Scan for the cell matching the given text and deliver its [x, y] coordinate at center. 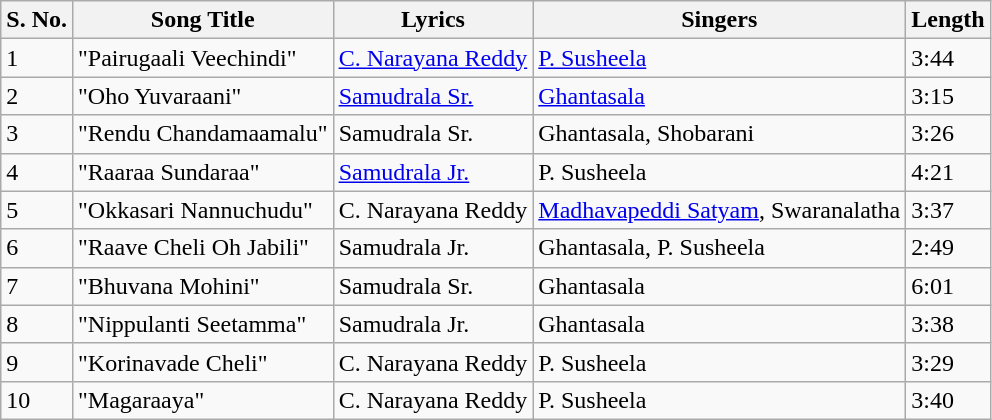
"Bhuvana Mohini" [202, 286]
3:15 [948, 96]
"Okkasari Nannuchudu" [202, 210]
Singers [720, 20]
"Raave Cheli Oh Jabili" [202, 248]
"Magaraaya" [202, 400]
4:21 [948, 172]
3:38 [948, 324]
Ghantasala, P. Susheela [720, 248]
Song Title [202, 20]
"Rendu Chandamaamalu" [202, 134]
"Korinavade Cheli" [202, 362]
8 [37, 324]
4 [37, 172]
3:44 [948, 58]
2 [37, 96]
1 [37, 58]
S. No. [37, 20]
6 [37, 248]
"Nippulanti Seetamma" [202, 324]
9 [37, 362]
2:49 [948, 248]
10 [37, 400]
"Oho Yuvaraani" [202, 96]
3:40 [948, 400]
Madhavapeddi Satyam, Swaranalatha [720, 210]
Length [948, 20]
6:01 [948, 286]
Lyrics [433, 20]
7 [37, 286]
3:26 [948, 134]
3:29 [948, 362]
Ghantasala, Shobarani [720, 134]
3 [37, 134]
3:37 [948, 210]
5 [37, 210]
"Pairugaali Veechindi" [202, 58]
"Raaraa Sundaraa" [202, 172]
